Detect which cell encompasses the target text, then output its (x, y) center coordinate. 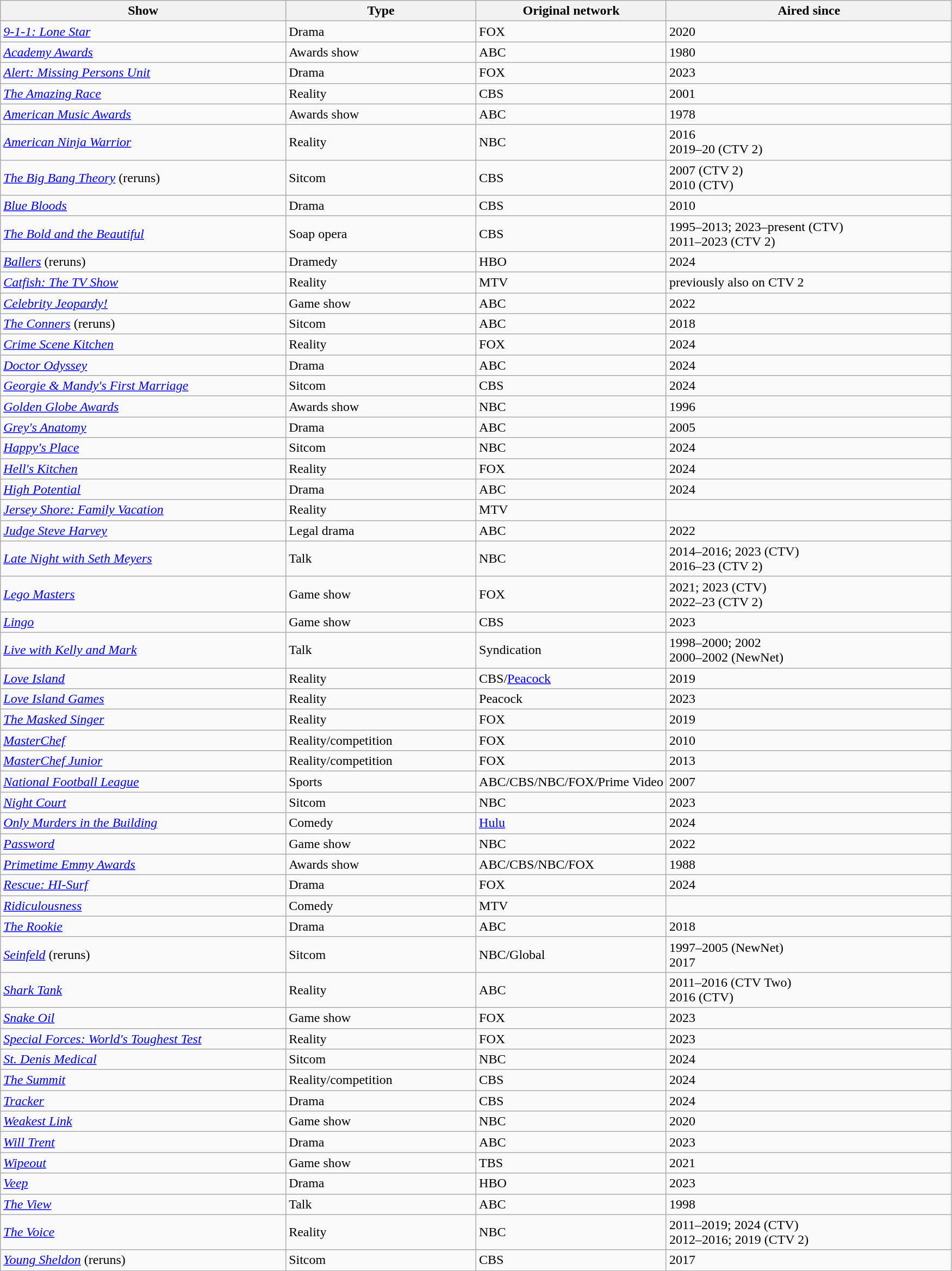
Type (381, 11)
High Potential (144, 489)
Happy's Place (144, 448)
Lego Masters (144, 594)
Judge Steve Harvey (144, 531)
Wipeout (144, 1163)
Special Forces: World's Toughest Test (144, 1039)
Soap opera (381, 234)
2017 (809, 1260)
previously also on CTV 2 (809, 282)
Georgie & Mandy's First Marriage (144, 386)
Young Sheldon (reruns) (144, 1260)
2007 (CTV 2)2010 (CTV) (809, 177)
The Conners (reruns) (144, 324)
Tracker (144, 1101)
Alert: Missing Persons Unit (144, 73)
Rescue: HI-Surf (144, 885)
Veep (144, 1183)
Shark Tank (144, 989)
1988 (809, 864)
Weakest Link (144, 1122)
CBS/Peacock (571, 678)
Crime Scene Kitchen (144, 345)
American Ninja Warrior (144, 142)
Late Night with Seth Meyers (144, 559)
Golden Globe Awards (144, 407)
TBS (571, 1163)
2005 (809, 427)
ABC/CBS/NBC/FOX (571, 864)
Night Court (144, 802)
Hell's Kitchen (144, 469)
2021 (809, 1163)
20162019–20 (CTV 2) (809, 142)
American Music Awards (144, 114)
Legal drama (381, 531)
Password (144, 844)
Blue Bloods (144, 205)
NBC/Global (571, 955)
Doctor Odyssey (144, 365)
The Masked Singer (144, 720)
Love Island (144, 678)
9-1-1: Lone Star (144, 32)
MasterChef (144, 740)
1998–2000; 20022000–2002 (NewNet) (809, 650)
1978 (809, 114)
1980 (809, 52)
Hulu (571, 823)
St. Denis Medical (144, 1060)
2014–2016; 2023 (CTV)2016–23 (CTV 2) (809, 559)
2011–2016 (CTV Two)2016 (CTV) (809, 989)
The View (144, 1204)
Snake Oil (144, 1018)
Only Murders in the Building (144, 823)
Sports (381, 782)
Will Trent (144, 1142)
Aired since (809, 11)
2007 (809, 782)
The Bold and the Beautiful (144, 234)
Academy Awards (144, 52)
Love Island Games (144, 699)
1996 (809, 407)
MasterChef Junior (144, 761)
2001 (809, 94)
Live with Kelly and Mark (144, 650)
Original network (571, 11)
The Rookie (144, 926)
Primetime Emmy Awards (144, 864)
The Voice (144, 1232)
2013 (809, 761)
Peacock (571, 699)
1997–2005 (NewNet)2017 (809, 955)
The Amazing Race (144, 94)
The Big Bang Theory (reruns) (144, 177)
Ridiculousness (144, 906)
Jersey Shore: Family Vacation (144, 510)
Lingo (144, 622)
Celebrity Jeopardy! (144, 303)
Grey's Anatomy (144, 427)
ABC/CBS/NBC/FOX/Prime Video (571, 782)
1998 (809, 1204)
Catfish: The TV Show (144, 282)
Show (144, 11)
The Summit (144, 1080)
2021; 2023 (CTV)2022–23 (CTV 2) (809, 594)
Seinfeld (reruns) (144, 955)
National Football League (144, 782)
Ballers (reruns) (144, 261)
2011–2019; 2024 (CTV)2012–2016; 2019 (CTV 2) (809, 1232)
1995–2013; 2023–present (CTV)2011–2023 (CTV 2) (809, 234)
Dramedy (381, 261)
Syndication (571, 650)
